Extract the (x, y) coordinate from the center of the cell holding the provided text.  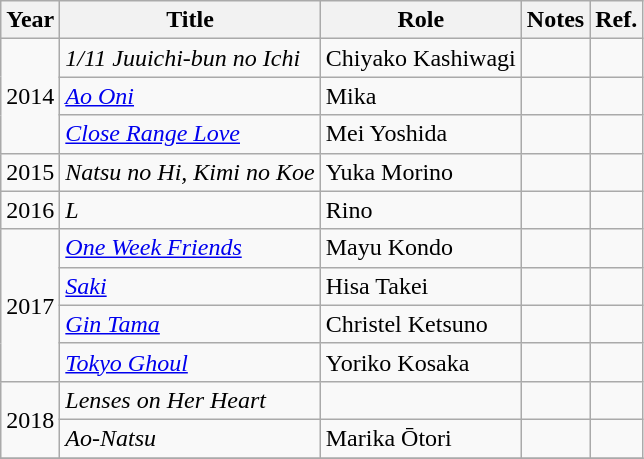
Saki (190, 286)
Christel Ketsuno (420, 324)
Mei Yoshida (420, 134)
1/11 Juuichi-bun no Ichi (190, 58)
Rino (420, 210)
Mayu Kondo (420, 248)
Natsu no Hi, Kimi no Koe (190, 172)
Mika (420, 96)
2017 (30, 305)
Notes (555, 20)
Year (30, 20)
Role (420, 20)
Yuka Morino (420, 172)
Gin Tama (190, 324)
Ref. (616, 20)
2016 (30, 210)
Ao-Natsu (190, 438)
Tokyo Ghoul (190, 362)
Ao Oni (190, 96)
Title (190, 20)
2014 (30, 96)
Close Range Love (190, 134)
2018 (30, 419)
Marika Ōtori (420, 438)
L (190, 210)
2015 (30, 172)
Lenses on Her Heart (190, 400)
One Week Friends (190, 248)
Chiyako Kashiwagi (420, 58)
Hisa Takei (420, 286)
Yoriko Kosaka (420, 362)
